Provide the [x, y] coordinate of the cell's center where the given text is located.  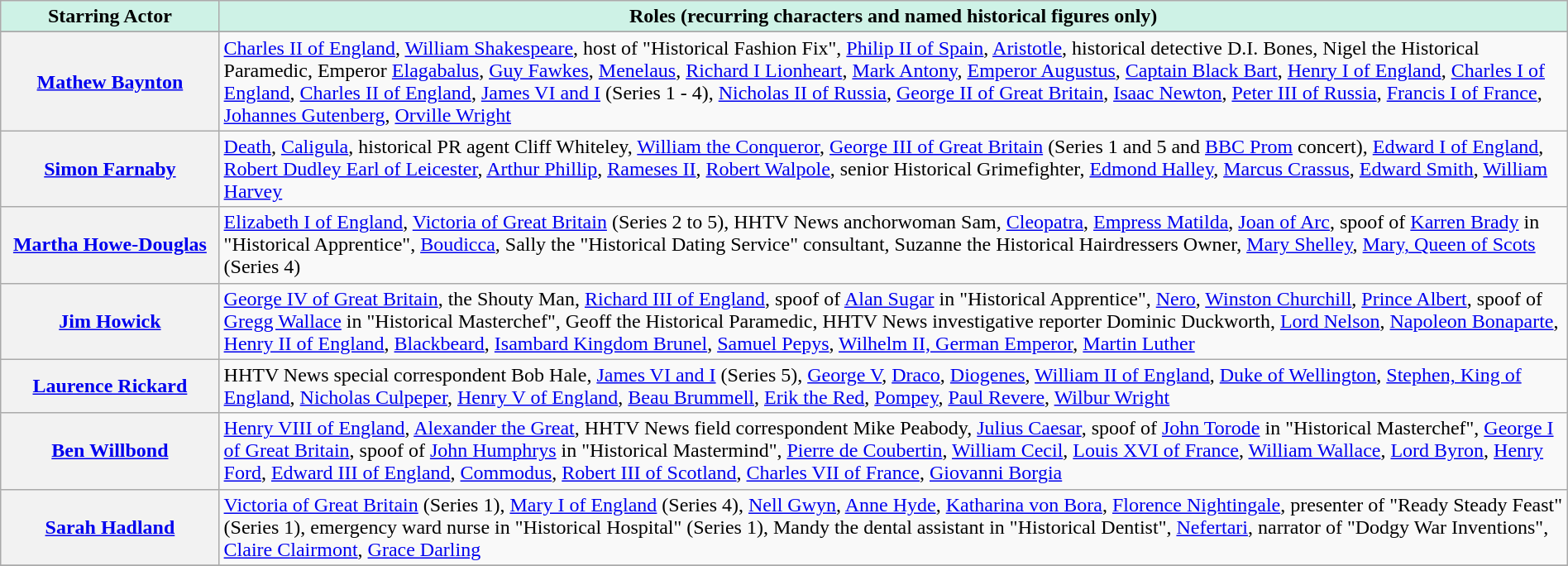
Starring Actor [110, 17]
Simon Farnaby [110, 169]
Sarah Hadland [110, 527]
Laurence Rickard [110, 386]
Roles (recurring characters and named historical figures only) [893, 17]
Mathew Baynton [110, 81]
Martha Howe-Douglas [110, 245]
Ben Willbond [110, 451]
Jim Howick [110, 321]
